Find where the given text appears and provide that cell's center as [x, y] coordinate. 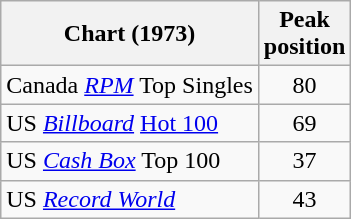
US Cash Box Top 100 [130, 161]
Canada RPM Top Singles [130, 85]
Peakposition [304, 34]
Chart (1973) [130, 34]
80 [304, 85]
US Billboard Hot 100 [130, 123]
US Record World [130, 199]
43 [304, 199]
69 [304, 123]
37 [304, 161]
